Capture the cell that displays the provided text and extract its (X, Y) central coordinate. 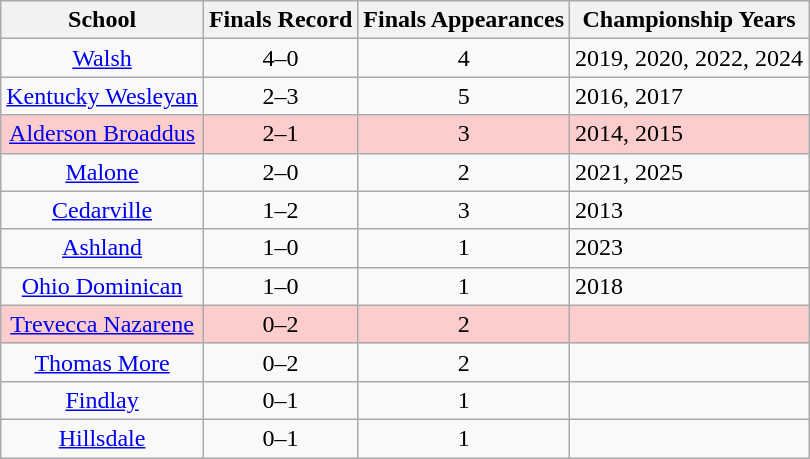
2023 (690, 248)
2013 (690, 210)
2016, 2017 (690, 96)
2–1 (280, 134)
Malone (102, 172)
Ashland (102, 248)
4–0 (280, 58)
2021, 2025 (690, 172)
Findlay (102, 400)
4 (464, 58)
2–0 (280, 172)
School (102, 20)
Finals Appearances (464, 20)
Trevecca Nazarene (102, 324)
Finals Record (280, 20)
Kentucky Wesleyan (102, 96)
2014, 2015 (690, 134)
1–2 (280, 210)
2018 (690, 286)
Thomas More (102, 362)
Hillsdale (102, 438)
Walsh (102, 58)
Cedarville (102, 210)
Ohio Dominican (102, 286)
5 (464, 96)
2019, 2020, 2022, 2024 (690, 58)
Championship Years (690, 20)
Alderson Broaddus (102, 134)
2–3 (280, 96)
